Detect which cell encompasses the target text, then output its (X, Y) center coordinate. 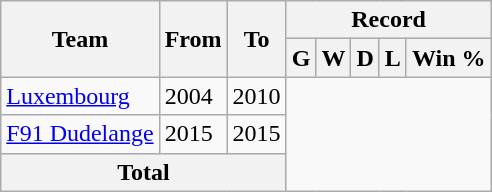
Team (80, 39)
To (256, 39)
W (334, 58)
Record (388, 20)
F91 Dudelange (80, 134)
D (365, 58)
Total (144, 172)
Win % (448, 58)
2004 (193, 96)
2010 (256, 96)
From (193, 39)
Luxembourg (80, 96)
L (392, 58)
G (301, 58)
